Search for the cell housing the specified text and yield its [x, y] center coordinate. 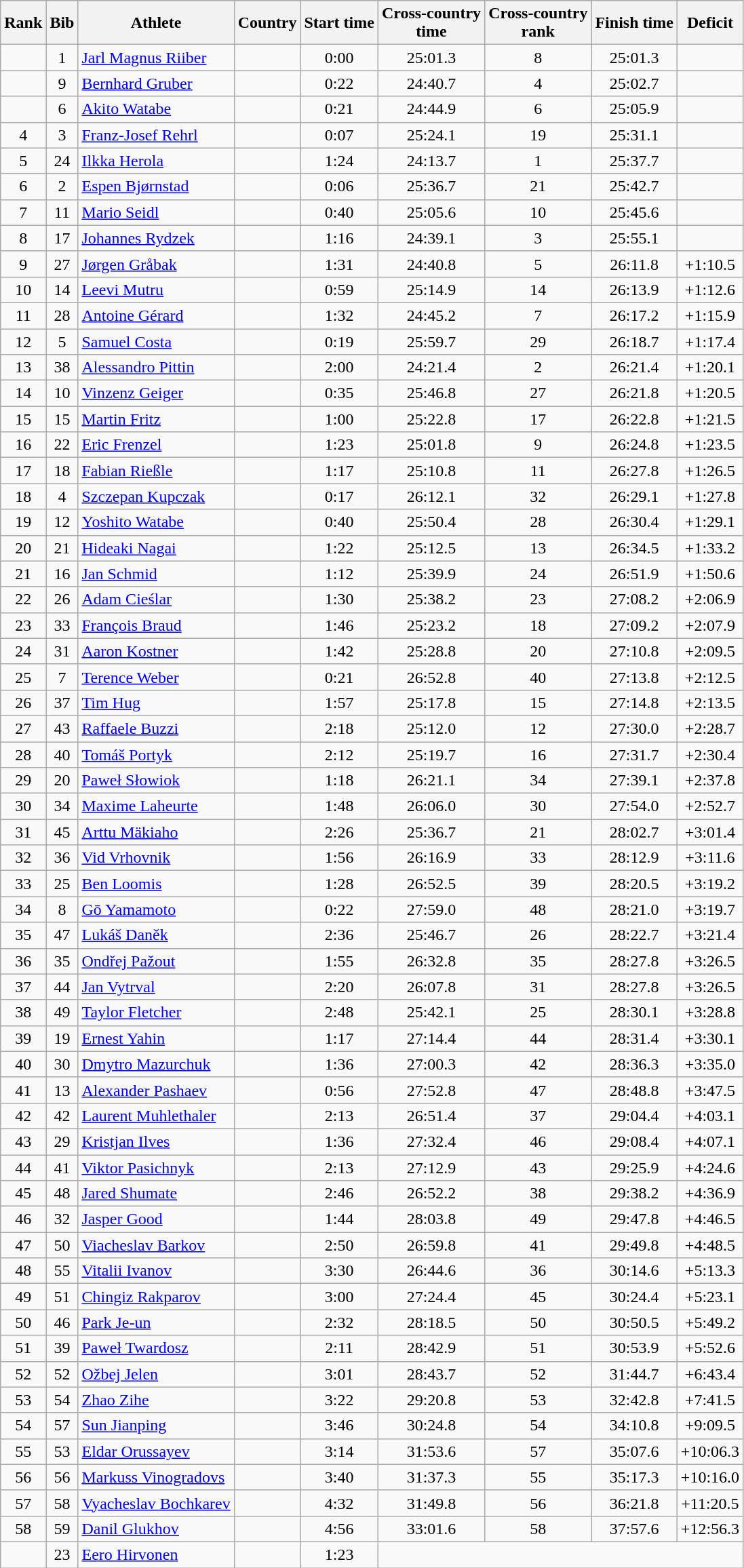
25:38.2 [431, 600]
+6:43.4 [709, 1374]
25:01.8 [431, 445]
24:21.4 [431, 368]
Bib [62, 23]
26:44.6 [431, 1271]
Dmytro Mazurchuk [156, 1064]
28:02.7 [634, 832]
2:36 [339, 935]
1:24 [339, 161]
Maxime Laheurte [156, 806]
1:32 [339, 315]
26:29.1 [634, 496]
Bernhard Gruber [156, 83]
+1:21.5 [709, 419]
27:54.0 [634, 806]
2:50 [339, 1245]
28:48.8 [634, 1090]
1:55 [339, 961]
28:31.4 [634, 1038]
Park Je-un [156, 1322]
27:08.2 [634, 600]
Viacheslav Barkov [156, 1245]
30:24.8 [431, 1426]
24:39.1 [431, 238]
+2:13.5 [709, 703]
1:18 [339, 781]
Cross-countryrank [539, 23]
2:11 [339, 1348]
25:45.6 [634, 212]
Vitalii Ivanov [156, 1271]
+1:12.6 [709, 290]
+2:12.5 [709, 677]
28:36.3 [634, 1064]
+1:20.5 [709, 393]
+1:26.5 [709, 471]
2:48 [339, 1013]
27:09.2 [634, 625]
0:07 [339, 135]
Deficit [709, 23]
25:14.9 [431, 290]
+10:16.0 [709, 1477]
Zhao Zihe [156, 1400]
3:22 [339, 1400]
Vid Vrhovnik [156, 858]
+3:19.7 [709, 909]
30:50.5 [634, 1322]
27:13.8 [634, 677]
27:14.8 [634, 703]
Eric Frenzel [156, 445]
36:21.8 [634, 1503]
Raffaele Buzzi [156, 728]
25:46.8 [431, 393]
25:50.4 [431, 522]
26:32.8 [431, 961]
+2:37.8 [709, 781]
+1:23.5 [709, 445]
3:40 [339, 1477]
26:06.0 [431, 806]
27:32.4 [431, 1141]
Chingiz Rakparov [156, 1297]
Alessandro Pittin [156, 368]
31:53.6 [431, 1451]
Start time [339, 23]
Jan Vytrval [156, 987]
25:37.7 [634, 161]
Alexander Pashaev [156, 1090]
0:17 [339, 496]
24:40.7 [431, 83]
25:24.1 [431, 135]
Hideaki Nagai [156, 548]
25:12.5 [431, 548]
Viktor Pasichnyk [156, 1167]
+4:24.6 [709, 1167]
25:12.0 [431, 728]
2:32 [339, 1322]
Eldar Orussayev [156, 1451]
Paweł Twardosz [156, 1348]
27:00.3 [431, 1064]
27:59.0 [431, 909]
Tim Hug [156, 703]
30:53.9 [634, 1348]
25:46.7 [431, 935]
+3:11.6 [709, 858]
26:59.8 [431, 1245]
29:38.2 [634, 1194]
François Braud [156, 625]
+10:06.3 [709, 1451]
Martin Fritz [156, 419]
Szczepan Kupczak [156, 496]
2:20 [339, 987]
25:31.1 [634, 135]
1:30 [339, 600]
Jarl Magnus Riiber [156, 58]
+2:28.7 [709, 728]
Arttu Mäkiaho [156, 832]
+4:48.5 [709, 1245]
Samuel Costa [156, 341]
0:06 [339, 187]
3:00 [339, 1297]
3:01 [339, 1374]
26:51.9 [634, 574]
+2:52.7 [709, 806]
Taylor Fletcher [156, 1013]
34:10.8 [634, 1426]
26:27.8 [634, 471]
+9:09.5 [709, 1426]
Laurent Muhlethaler [156, 1116]
26:22.8 [634, 419]
25:23.2 [431, 625]
25:19.7 [431, 755]
Tomáš Portyk [156, 755]
30:14.6 [634, 1271]
27:31.7 [634, 755]
Franz-Josef Rehrl [156, 135]
26:18.7 [634, 341]
31:49.8 [431, 1503]
+3:01.4 [709, 832]
32:42.8 [634, 1400]
Antoine Gérard [156, 315]
+3:28.8 [709, 1013]
26:24.8 [634, 445]
+3:30.1 [709, 1038]
+4:46.5 [709, 1219]
25:05.6 [431, 212]
59 [62, 1529]
25:39.9 [431, 574]
Lukáš Daněk [156, 935]
25:55.1 [634, 238]
29:47.8 [634, 1219]
28:03.8 [431, 1219]
Terence Weber [156, 677]
27:24.4 [431, 1297]
26:21.1 [431, 781]
Johannes Rydzek [156, 238]
Athlete [156, 23]
+4:36.9 [709, 1194]
35:17.3 [634, 1477]
1:22 [339, 548]
Sun Jianping [156, 1426]
2:46 [339, 1194]
26:52.2 [431, 1194]
26:21.8 [634, 393]
Leevi Mutru [156, 290]
24:45.2 [431, 315]
2:18 [339, 728]
Espen Bjørnstad [156, 187]
1:00 [339, 419]
27:30.0 [634, 728]
1:56 [339, 858]
29:04.4 [634, 1116]
3:14 [339, 1451]
26:34.5 [634, 548]
33:01.6 [431, 1529]
26:11.8 [634, 264]
Danil Glukhov [156, 1529]
Ilkka Herola [156, 161]
26:12.1 [431, 496]
26:07.8 [431, 987]
0:35 [339, 393]
37:57.6 [634, 1529]
3:30 [339, 1271]
Eero Hirvonen [156, 1554]
2:12 [339, 755]
28:20.5 [634, 884]
31:37.3 [431, 1477]
4:32 [339, 1503]
1:57 [339, 703]
26:51.4 [431, 1116]
26:52.5 [431, 884]
Country [267, 23]
+1:33.2 [709, 548]
28:43.7 [431, 1374]
24:40.8 [431, 264]
+12:56.3 [709, 1529]
30:24.4 [634, 1297]
0:56 [339, 1090]
+2:30.4 [709, 755]
Vinzenz Geiger [156, 393]
Markuss Vinogradovs [156, 1477]
26:21.4 [634, 368]
25:59.7 [431, 341]
29:08.4 [634, 1141]
0:00 [339, 58]
+1:27.8 [709, 496]
+5:13.3 [709, 1271]
4:56 [339, 1529]
1:48 [339, 806]
Vyacheslav Bochkarev [156, 1503]
+11:20.5 [709, 1503]
Paweł Słowiok [156, 781]
+1:20.1 [709, 368]
31:44.7 [634, 1374]
Adam Cieślar [156, 600]
27:12.9 [431, 1167]
0:19 [339, 341]
28:12.9 [634, 858]
Ernest Yahin [156, 1038]
Jan Schmid [156, 574]
28:22.7 [634, 935]
Ben Loomis [156, 884]
Ondřej Pažout [156, 961]
+4:07.1 [709, 1141]
28:42.9 [431, 1348]
+7:41.5 [709, 1400]
26:30.4 [634, 522]
25:17.8 [431, 703]
Gō Yamamoto [156, 909]
+1:50.6 [709, 574]
+3:19.2 [709, 884]
25:22.8 [431, 419]
+2:07.9 [709, 625]
Fabian Rießle [156, 471]
27:10.8 [634, 651]
25:42.7 [634, 187]
+1:29.1 [709, 522]
27:14.4 [431, 1038]
1:16 [339, 238]
+2:06.9 [709, 600]
25:28.8 [431, 651]
+5:52.6 [709, 1348]
Rank [23, 23]
+1:15.9 [709, 315]
Yoshito Watabe [156, 522]
Mario Seidl [156, 212]
28:18.5 [431, 1322]
+5:23.1 [709, 1297]
Cross-countrytime [431, 23]
0:59 [339, 290]
Jørgen Gråbak [156, 264]
1:46 [339, 625]
+5:49.2 [709, 1322]
35:07.6 [634, 1451]
28:30.1 [634, 1013]
28:21.0 [634, 909]
Aaron Kostner [156, 651]
25:02.7 [634, 83]
Kristjan Ilves [156, 1141]
25:10.8 [431, 471]
25:05.9 [634, 109]
Jasper Good [156, 1219]
1:44 [339, 1219]
Ožbej Jelen [156, 1374]
+3:21.4 [709, 935]
+1:10.5 [709, 264]
24:44.9 [431, 109]
2:00 [339, 368]
29:49.8 [634, 1245]
1:12 [339, 574]
26:13.9 [634, 290]
1:31 [339, 264]
26:52.8 [431, 677]
Finish time [634, 23]
+1:17.4 [709, 341]
26:16.9 [431, 858]
1:28 [339, 884]
2:26 [339, 832]
Jared Shumate [156, 1194]
Akito Watabe [156, 109]
29:20.8 [431, 1400]
+3:35.0 [709, 1064]
3:46 [339, 1426]
+4:03.1 [709, 1116]
+3:47.5 [709, 1090]
27:39.1 [634, 781]
26:17.2 [634, 315]
25:42.1 [431, 1013]
27:52.8 [431, 1090]
29:25.9 [634, 1167]
24:13.7 [431, 161]
+2:09.5 [709, 651]
1:42 [339, 651]
